Return (x, y) of the center of cell containing provided text 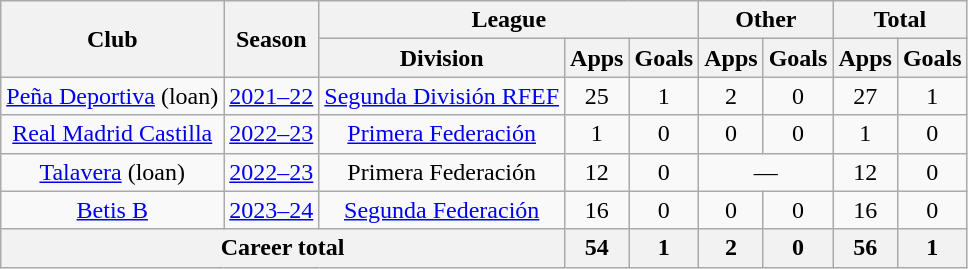
Real Madrid Castilla (112, 134)
56 (865, 248)
Segunda Federación (442, 210)
Club (112, 39)
— (766, 172)
27 (865, 96)
54 (597, 248)
2023–24 (272, 210)
Betis B (112, 210)
League (509, 20)
Career total (283, 248)
Division (442, 58)
2021–22 (272, 96)
Segunda División RFEF (442, 96)
Other (766, 20)
Talavera (loan) (112, 172)
Season (272, 39)
25 (597, 96)
Peña Deportiva (loan) (112, 96)
Total (900, 20)
